Scan for the cell matching the given text and deliver its [x, y] coordinate at center. 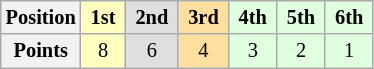
4th [253, 17]
Points [41, 51]
Position [41, 17]
8 [104, 51]
2nd [152, 17]
1 [349, 51]
2 [301, 51]
6th [349, 17]
3rd [203, 17]
4 [203, 51]
3 [253, 51]
5th [301, 17]
1st [104, 17]
6 [152, 51]
